From the cell containing the given text, extract its center point as (x, y) coordinate. 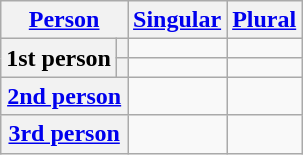
2nd person (64, 96)
3rd person (64, 134)
Singular (178, 20)
1st person (59, 58)
Plural (264, 20)
Person (64, 20)
